Scan for the cell matching the given text and deliver its (x, y) coordinate at center. 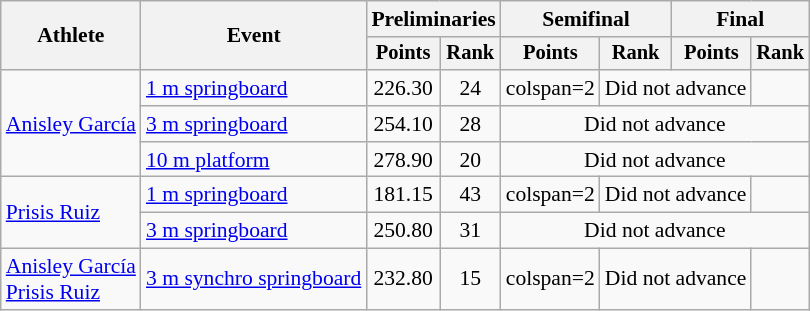
278.90 (403, 160)
250.80 (403, 231)
181.15 (403, 195)
232.80 (403, 280)
Anisley García Prisis Ruiz (71, 280)
226.30 (403, 88)
Event (254, 36)
15 (470, 280)
24 (470, 88)
254.10 (403, 124)
Prisis Ruiz (71, 212)
20 (470, 160)
Final (740, 19)
10 m platform (254, 160)
Anisley García (71, 124)
31 (470, 231)
28 (470, 124)
43 (470, 195)
3 m synchro springboard (254, 280)
Athlete (71, 36)
Semifinal (586, 19)
Preliminaries (433, 19)
